For the text-containing cell, return its midpoint in (X, Y) coordinate format. 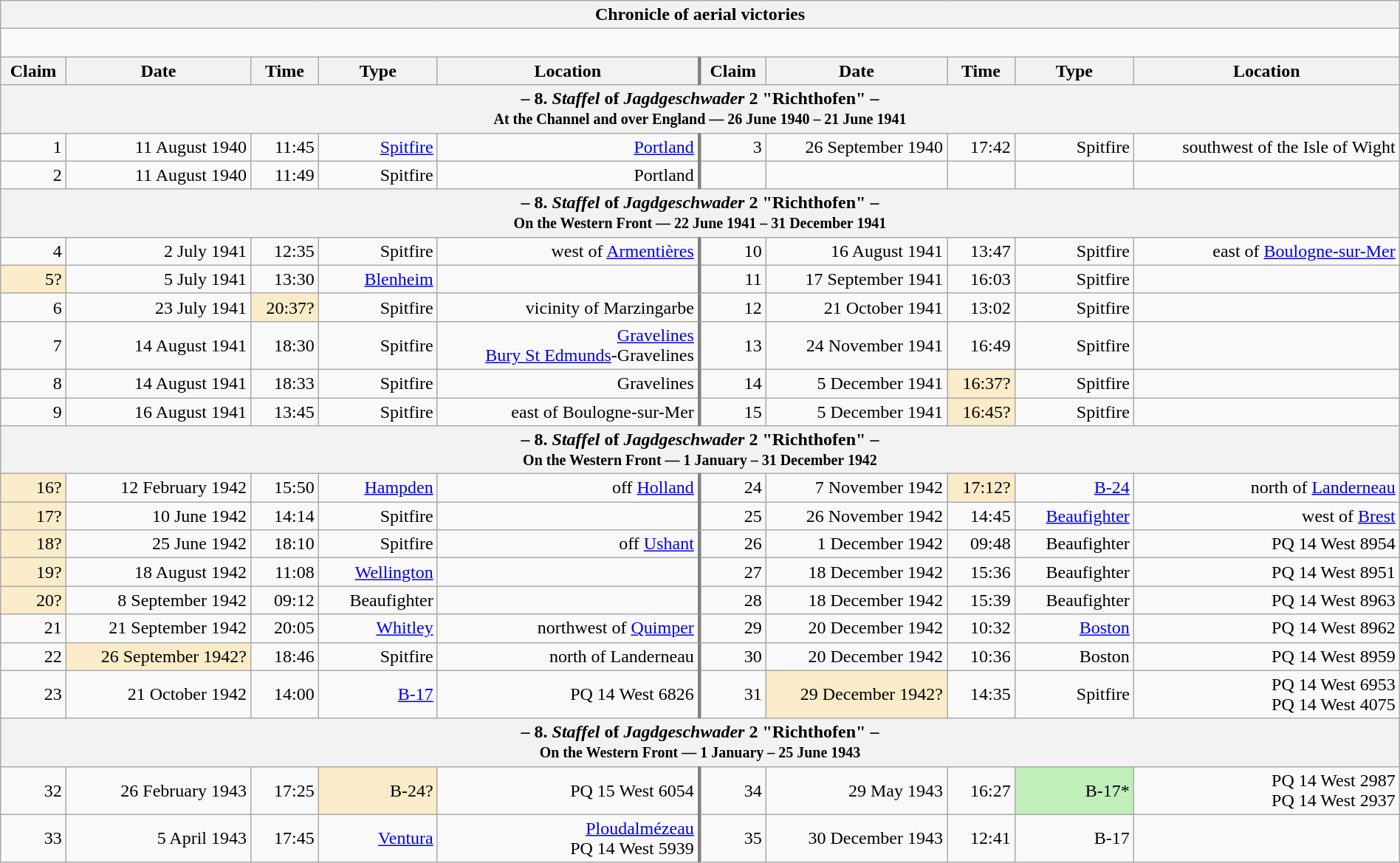
21 (34, 628)
21 September 1942 (158, 628)
16:49 (981, 345)
18:30 (285, 345)
B-17* (1074, 790)
8 September 1942 (158, 600)
18 August 1942 (158, 572)
25 (732, 516)
14:45 (981, 516)
12:35 (285, 251)
12:41 (981, 839)
29 May 1943 (857, 790)
31 (732, 694)
26 (732, 544)
PloudalmézeauPQ 14 West 5939 (569, 839)
16:45? (981, 411)
5 July 1941 (158, 279)
33 (34, 839)
20:37? (285, 307)
9 (34, 411)
Gravelines (569, 383)
5? (34, 279)
PQ 14 West 8951 (1266, 572)
Ventura (378, 839)
11:45 (285, 147)
10:36 (981, 656)
15:39 (981, 600)
Wellington (378, 572)
5 April 1943 (158, 839)
13 (732, 345)
16? (34, 488)
– 8. Staffel of Jagdgeschwader 2 "Richthofen" –On the Western Front — 1 January – 25 June 1943 (700, 743)
PQ 14 West 8963 (1266, 600)
17:12? (981, 488)
23 July 1941 (158, 307)
B-24 (1074, 488)
PQ 15 West 6054 (569, 790)
20:05 (285, 628)
Chronicle of aerial victories (700, 15)
14:35 (981, 694)
B-24? (378, 790)
22 (34, 656)
17:45 (285, 839)
PQ 14 West 6953PQ 14 West 4075 (1266, 694)
18:10 (285, 544)
17:25 (285, 790)
1 December 1942 (857, 544)
23 (34, 694)
20? (34, 600)
09:12 (285, 600)
26 September 1940 (857, 147)
18:46 (285, 656)
11:08 (285, 572)
21 October 1941 (857, 307)
10:32 (981, 628)
14:14 (285, 516)
13:45 (285, 411)
09:48 (981, 544)
PQ 14 West 6826 (569, 694)
west of Brest (1266, 516)
7 November 1942 (857, 488)
off Holland (569, 488)
26 February 1943 (158, 790)
13:47 (981, 251)
6 (34, 307)
PQ 14 West 8962 (1266, 628)
17:42 (981, 147)
Whitley (378, 628)
southwest of the Isle of Wight (1266, 147)
8 (34, 383)
29 (732, 628)
northwest of Quimper (569, 628)
24 (732, 488)
26 November 1942 (857, 516)
PQ 14 West 8954 (1266, 544)
26 September 1942? (158, 656)
28 (732, 600)
– 8. Staffel of Jagdgeschwader 2 "Richthofen" –On the Western Front — 1 January – 31 December 1942 (700, 450)
11:49 (285, 175)
Blenheim (378, 279)
25 June 1942 (158, 544)
11 (732, 279)
17? (34, 516)
18? (34, 544)
3 (732, 147)
21 October 1942 (158, 694)
west of Armentières (569, 251)
30 (732, 656)
16:37? (981, 383)
32 (34, 790)
PQ 14 West 2987PQ 14 West 2937 (1266, 790)
14:00 (285, 694)
4 (34, 251)
12 February 1942 (158, 488)
35 (732, 839)
34 (732, 790)
PQ 14 West 8959 (1266, 656)
2 July 1941 (158, 251)
7 (34, 345)
16:03 (981, 279)
vicinity of Marzingarbe (569, 307)
24 November 1941 (857, 345)
16:27 (981, 790)
15:36 (981, 572)
off Ushant (569, 544)
2 (34, 175)
27 (732, 572)
29 December 1942? (857, 694)
10 June 1942 (158, 516)
10 (732, 251)
14 (732, 383)
Hampden (378, 488)
19? (34, 572)
GravelinesBury St Edmunds-Gravelines (569, 345)
1 (34, 147)
18:33 (285, 383)
– 8. Staffel of Jagdgeschwader 2 "Richthofen" –On the Western Front — 22 June 1941 – 31 December 1941 (700, 213)
15:50 (285, 488)
13:30 (285, 279)
12 (732, 307)
15 (732, 411)
13:02 (981, 307)
– 8. Staffel of Jagdgeschwader 2 "Richthofen" –At the Channel and over England — 26 June 1940 – 21 June 1941 (700, 109)
17 September 1941 (857, 279)
30 December 1943 (857, 839)
